Return the [X, Y] coordinate for the center point of the cell that contains the specified text.  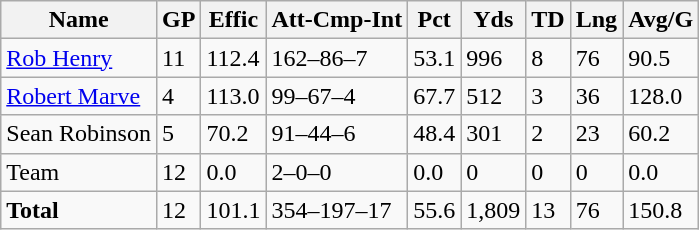
13 [548, 210]
TD [548, 20]
Name [79, 20]
48.4 [434, 134]
70.2 [234, 134]
99–67–4 [337, 96]
101.1 [234, 210]
36 [596, 96]
2 [548, 134]
60.2 [661, 134]
Effic [234, 20]
11 [178, 58]
Total [79, 210]
5 [178, 134]
4 [178, 96]
128.0 [661, 96]
91–44–6 [337, 134]
Yds [494, 20]
Team [79, 172]
55.6 [434, 210]
2–0–0 [337, 172]
53.1 [434, 58]
Pct [434, 20]
150.8 [661, 210]
301 [494, 134]
Sean Robinson [79, 134]
113.0 [234, 96]
1,809 [494, 210]
Robert Marve [79, 96]
Avg/G [661, 20]
512 [494, 96]
67.7 [434, 96]
Rob Henry [79, 58]
23 [596, 134]
Att-Cmp-Int [337, 20]
354–197–17 [337, 210]
8 [548, 58]
996 [494, 58]
3 [548, 96]
GP [178, 20]
Lng [596, 20]
112.4 [234, 58]
162–86–7 [337, 58]
90.5 [661, 58]
